Find where the given text appears and provide that cell's center as [x, y] coordinate. 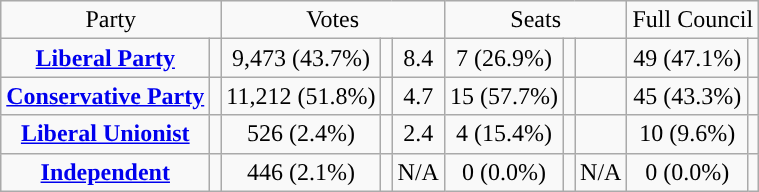
10 (9.6%) [688, 134]
4.7 [418, 96]
446 (2.1%) [301, 172]
11,212 (51.8%) [301, 96]
7 (26.9%) [504, 58]
Full Council [693, 20]
Liberal Unionist [106, 134]
9,473 (43.7%) [301, 58]
8.4 [418, 58]
Party [111, 20]
45 (43.3%) [688, 96]
Conservative Party [106, 96]
49 (47.1%) [688, 58]
Seats [536, 20]
Liberal Party [106, 58]
4 (15.4%) [504, 134]
15 (57.7%) [504, 96]
2.4 [418, 134]
Independent [106, 172]
Votes [333, 20]
526 (2.4%) [301, 134]
